Capture the cell that displays the provided text and extract its (X, Y) central coordinate. 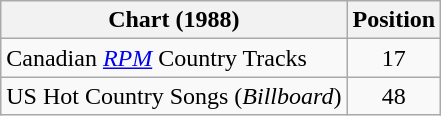
Position (394, 20)
Chart (1988) (174, 20)
48 (394, 96)
Canadian RPM Country Tracks (174, 58)
US Hot Country Songs (Billboard) (174, 96)
17 (394, 58)
